From the cell containing the given text, extract its center point as (x, y) coordinate. 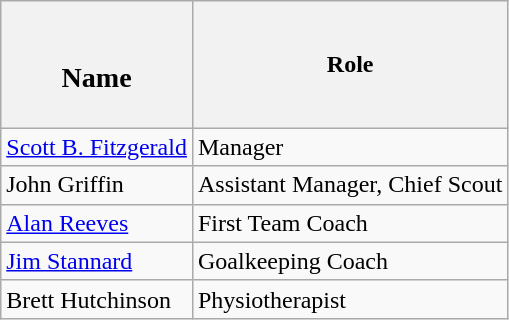
Manager (350, 147)
John Griffin (97, 185)
Jim Stannard (97, 261)
Role (350, 64)
First Team Coach (350, 223)
Alan Reeves (97, 223)
Name (97, 64)
Goalkeeping Coach (350, 261)
Assistant Manager, Chief Scout (350, 185)
Scott B. Fitzgerald (97, 147)
Brett Hutchinson (97, 299)
Physiotherapist (350, 299)
